Return [X, Y] of the center of cell containing provided text 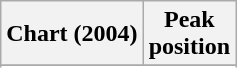
Chart (2004) [72, 34]
Peakposition [189, 34]
